Identify which cell holds the provided text, then report its (X, Y) central coordinate. 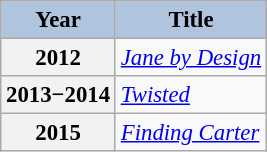
2015 (58, 133)
Finding Carter (190, 133)
Year (58, 20)
Title (190, 20)
Jane by Design (190, 58)
Twisted (190, 95)
2012 (58, 58)
2013−2014 (58, 95)
